Return (X, Y) of the center of cell containing provided text 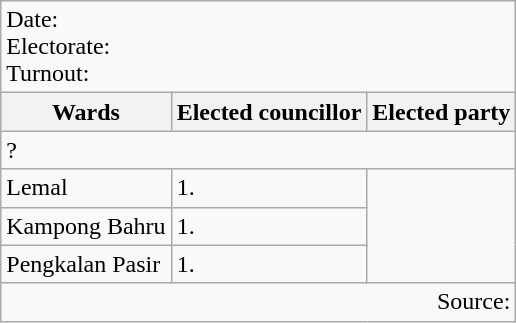
Wards (86, 112)
Pengkalan Pasir (86, 264)
Elected party (442, 112)
Source: (258, 302)
? (258, 150)
Elected councillor (269, 112)
Lemal (86, 188)
Date: Electorate: Turnout: (258, 47)
Kampong Bahru (86, 226)
